Extract the [X, Y] coordinate from the center of the cell holding the provided text.  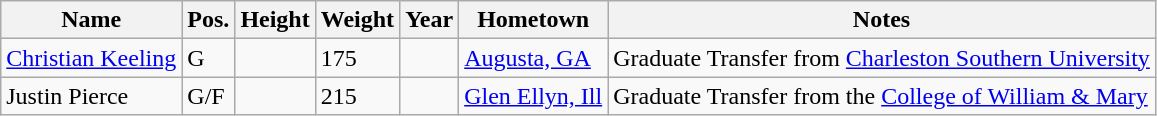
Glen Ellyn, Ill [534, 96]
Notes [882, 20]
Augusta, GA [534, 58]
Name [92, 20]
Justin Pierce [92, 96]
215 [357, 96]
Hometown [534, 20]
175 [357, 58]
Year [430, 20]
Pos. [208, 20]
Christian Keeling [92, 58]
Height [275, 20]
Graduate Transfer from Charleston Southern University [882, 58]
Weight [357, 20]
G/F [208, 96]
Graduate Transfer from the College of William & Mary [882, 96]
G [208, 58]
